Find where the given text appears and provide that cell's center as [X, Y] coordinate. 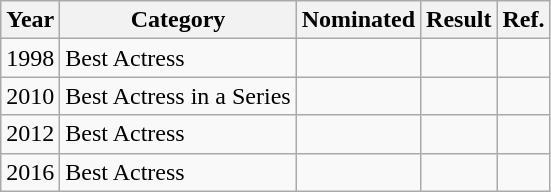
Year [30, 20]
2010 [30, 96]
Ref. [524, 20]
1998 [30, 58]
2012 [30, 134]
Best Actress in a Series [178, 96]
Category [178, 20]
Nominated [358, 20]
2016 [30, 172]
Result [459, 20]
